Provide the (x, y) coordinate of the cell's center where the given text is located.  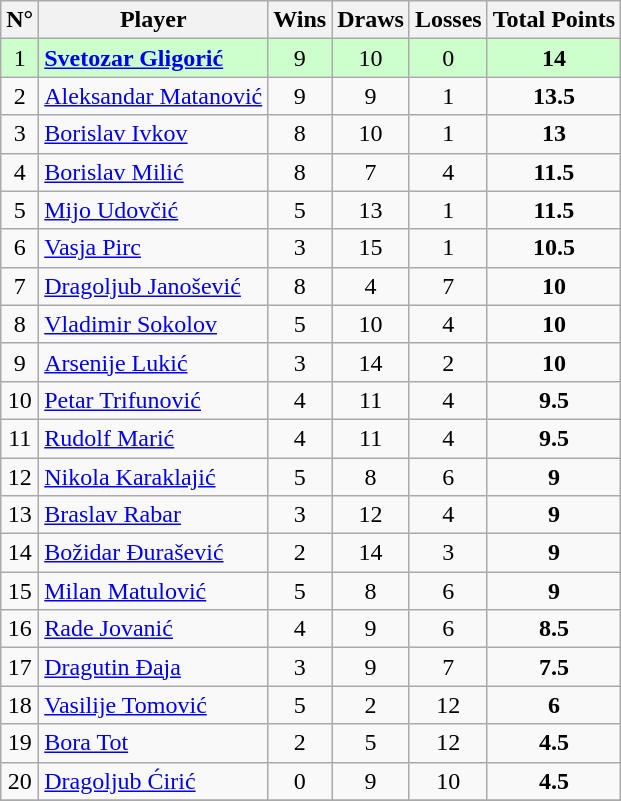
Aleksandar Matanović (154, 96)
13.5 (554, 96)
Arsenije Lukić (154, 362)
18 (20, 705)
Draws (371, 20)
Dragoljub Janošević (154, 286)
Wins (300, 20)
Total Points (554, 20)
Svetozar Gligorić (154, 58)
Nikola Karaklajić (154, 477)
Božidar Đurašević (154, 553)
Milan Matulović (154, 591)
Borislav Ivkov (154, 134)
N° (20, 20)
Dragoljub Ćirić (154, 781)
Dragutin Đaja (154, 667)
20 (20, 781)
Braslav Rabar (154, 515)
Losses (448, 20)
Vladimir Sokolov (154, 324)
7.5 (554, 667)
16 (20, 629)
17 (20, 667)
Bora Tot (154, 743)
Vasja Pirc (154, 248)
19 (20, 743)
Rade Jovanić (154, 629)
Borislav Milić (154, 172)
Rudolf Marić (154, 438)
10.5 (554, 248)
Player (154, 20)
Mijo Udovčić (154, 210)
Vasilije Tomović (154, 705)
8.5 (554, 629)
Petar Trifunović (154, 400)
